Output the [x, y] coordinate of the center of the cell containing the given text.  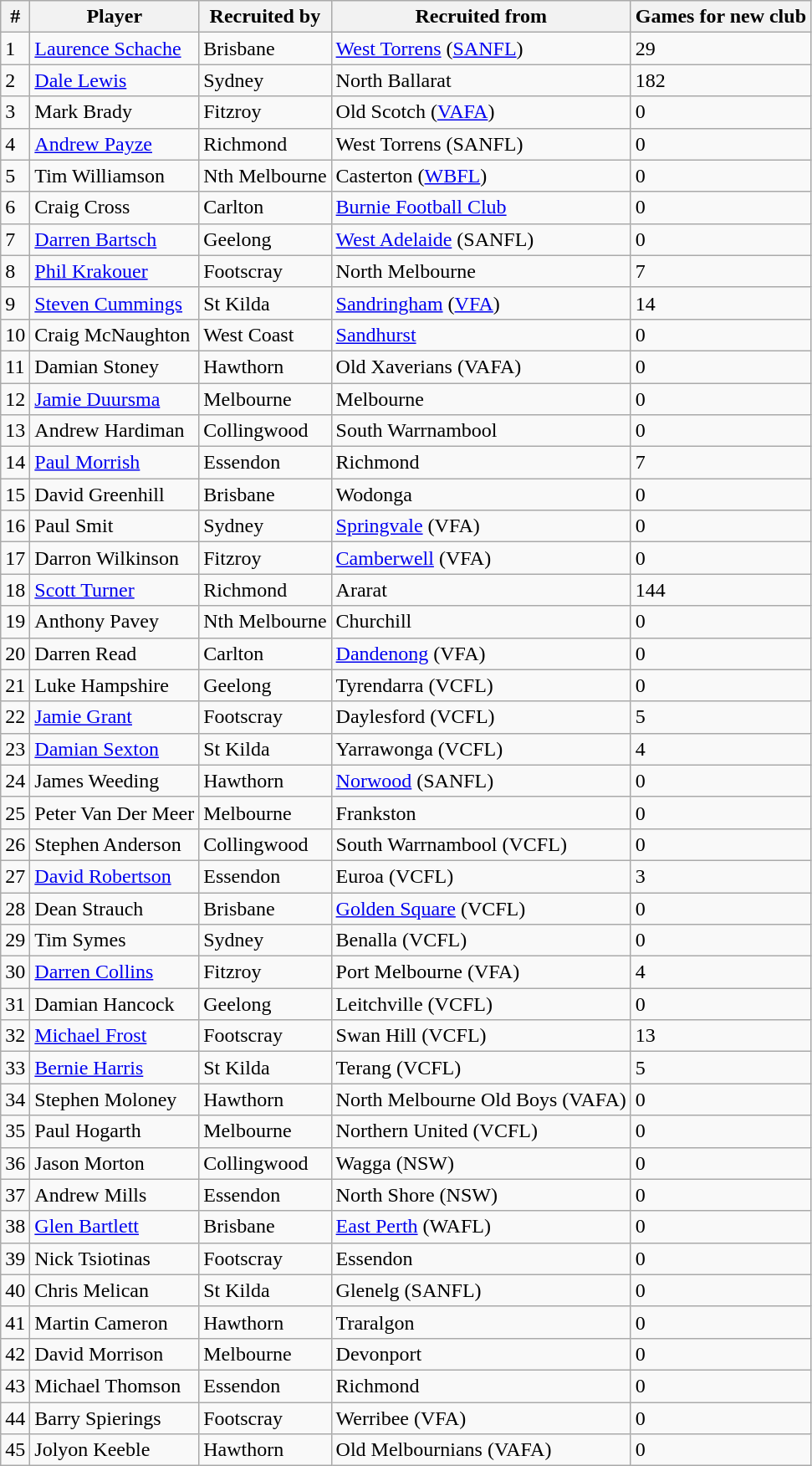
West Adelaide (SANFL) [481, 239]
24 [15, 781]
Yarrawonga (VCFL) [481, 749]
Dale Lewis [115, 80]
Swan Hill (VCFL) [481, 1036]
19 [15, 622]
17 [15, 558]
37 [15, 1195]
Andrew Mills [115, 1195]
35 [15, 1131]
East Perth (WAFL) [481, 1227]
Northern United (VCFL) [481, 1131]
31 [15, 1004]
Anthony Pavey [115, 622]
36 [15, 1163]
Ararat [481, 590]
Daylesford (VCFL) [481, 717]
Jamie Duursma [115, 399]
45 [15, 1450]
Jolyon Keeble [115, 1450]
32 [15, 1036]
Springvale (VFA) [481, 526]
Norwood (SANFL) [481, 781]
Camberwell (VFA) [481, 558]
Craig Cross [115, 208]
# [15, 17]
Sandhurst [481, 335]
Craig McNaughton [115, 335]
David Morrison [115, 1354]
Sandringham (VFA) [481, 303]
21 [15, 685]
Damian Sexton [115, 749]
Michael Thomson [115, 1386]
Wagga (NSW) [481, 1163]
15 [15, 495]
North Shore (NSW) [481, 1195]
South Warrnambool [481, 431]
22 [15, 717]
Jason Morton [115, 1163]
Mark Brady [115, 112]
16 [15, 526]
David Greenhill [115, 495]
6 [15, 208]
25 [15, 812]
Damian Hancock [115, 1004]
9 [15, 303]
38 [15, 1227]
Laurence Schache [115, 49]
182 [721, 80]
Darren Collins [115, 972]
Tyrendarra (VCFL) [481, 685]
Paul Morrish [115, 463]
Benalla (VCFL) [481, 941]
North Ballarat [481, 80]
Frankston [481, 812]
Port Melbourne (VFA) [481, 972]
Stephen Moloney [115, 1099]
Games for new club [721, 17]
Casterton (WBFL) [481, 176]
Nick Tsiotinas [115, 1258]
26 [15, 844]
Darren Bartsch [115, 239]
South Warrnambool (VCFL) [481, 844]
12 [15, 399]
Peter Van Der Meer [115, 812]
Recruited from [481, 17]
34 [15, 1099]
Jamie Grant [115, 717]
Dean Strauch [115, 908]
Churchill [481, 622]
Euroa (VCFL) [481, 876]
Darron Wilkinson [115, 558]
Recruited by [265, 17]
Burnie Football Club [481, 208]
Werribee (VFA) [481, 1418]
West Coast [265, 335]
11 [15, 366]
Phil Krakouer [115, 271]
Bernie Harris [115, 1068]
Terang (VCFL) [481, 1068]
44 [15, 1418]
Paul Hogarth [115, 1131]
Scott Turner [115, 590]
Old Xaverians (VAFA) [481, 366]
Martin Cameron [115, 1322]
Tim Williamson [115, 176]
Damian Stoney [115, 366]
Paul Smit [115, 526]
144 [721, 590]
James Weeding [115, 781]
Glenelg (SANFL) [481, 1290]
Traralgon [481, 1322]
Wodonga [481, 495]
David Robertson [115, 876]
40 [15, 1290]
Andrew Payze [115, 144]
2 [15, 80]
Stephen Anderson [115, 844]
Old Scotch (VAFA) [481, 112]
Devonport [481, 1354]
Andrew Hardiman [115, 431]
42 [15, 1354]
10 [15, 335]
33 [15, 1068]
Darren Read [115, 654]
Barry Spierings [115, 1418]
Golden Square (VCFL) [481, 908]
41 [15, 1322]
28 [15, 908]
18 [15, 590]
Luke Hampshire [115, 685]
Michael Frost [115, 1036]
39 [15, 1258]
Chris Melican [115, 1290]
23 [15, 749]
Player [115, 17]
North Melbourne [481, 271]
8 [15, 271]
Tim Symes [115, 941]
Glen Bartlett [115, 1227]
Old Melbournians (VAFA) [481, 1450]
Dandenong (VFA) [481, 654]
Leitchville (VCFL) [481, 1004]
North Melbourne Old Boys (VAFA) [481, 1099]
30 [15, 972]
20 [15, 654]
1 [15, 49]
43 [15, 1386]
27 [15, 876]
Steven Cummings [115, 303]
